Pinpoint the cell where the given text exists, returning its (X, Y) midpoint coordinate. 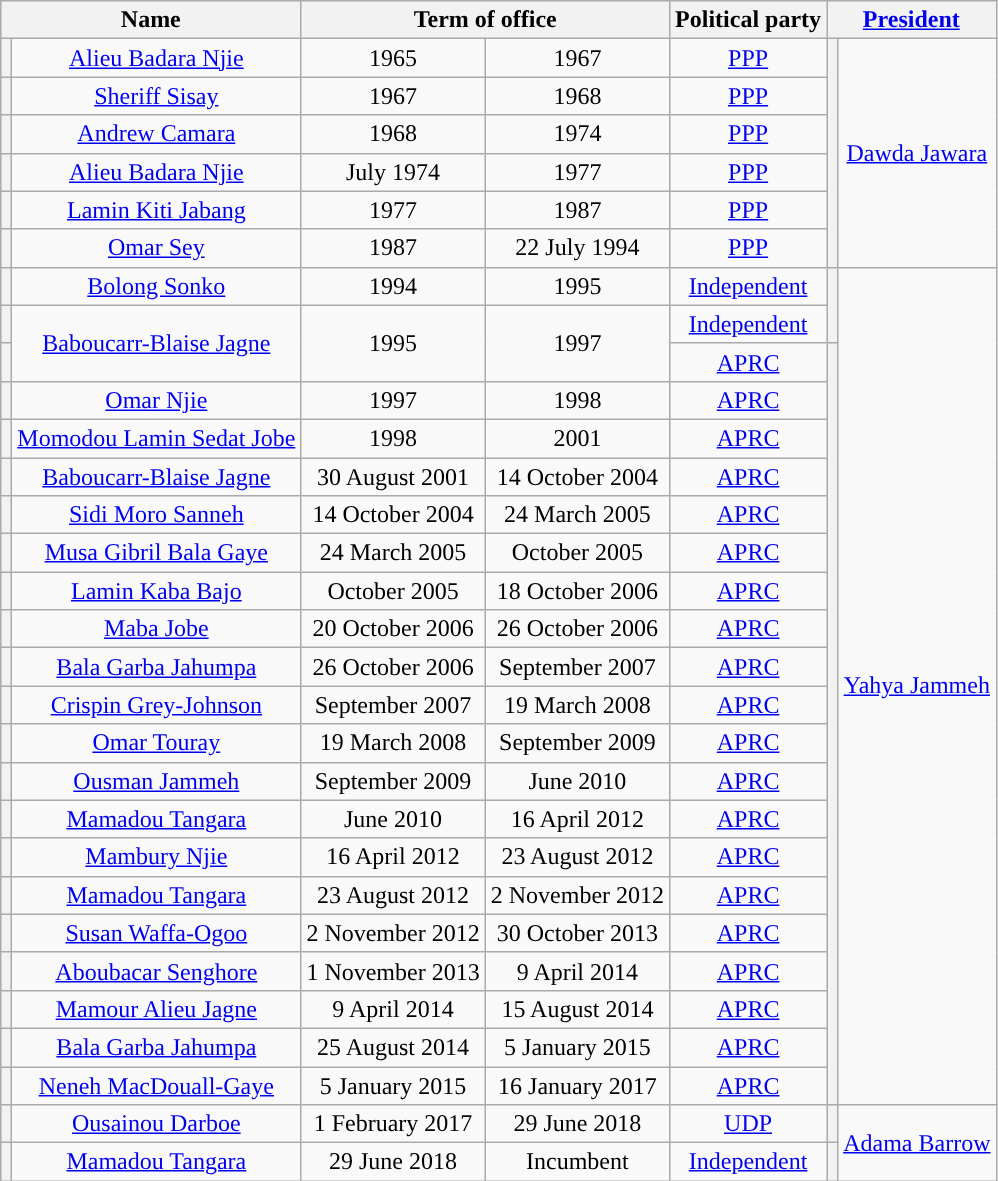
Sheriff Sisay (156, 96)
25 August 2014 (393, 1047)
President (912, 20)
Musa Gibril Bala Gaye (156, 553)
Maba Jobe (156, 629)
Momodou Lamin Sedat Jobe (156, 438)
18 October 2006 (577, 591)
1994 (393, 286)
Dawda Jawara (917, 153)
Ousman Jammeh (156, 781)
15 August 2014 (577, 1009)
Lamin Kiti Jabang (156, 210)
July 1974 (393, 172)
16 January 2017 (577, 1085)
1965 (393, 58)
Bolong Sonko (156, 286)
Neneh MacDouall-Gaye (156, 1085)
Term of office (486, 20)
Lamin Kaba Bajo (156, 591)
1 February 2017 (393, 1124)
Sidi Moro Sanneh (156, 515)
Andrew Camara (156, 134)
2001 (577, 438)
Susan Waffa-Ogoo (156, 933)
1974 (577, 134)
30 October 2013 (577, 933)
30 August 2001 (393, 477)
Name (151, 20)
Crispin Grey-Johnson (156, 705)
Ousainou Darboe (156, 1124)
Mamour Alieu Jagne (156, 1009)
Omar Njie (156, 400)
Omar Touray (156, 743)
Aboubacar Senghore (156, 971)
Omar Sey (156, 248)
20 October 2006 (393, 629)
1 November 2013 (393, 971)
Mambury Njie (156, 857)
Political party (748, 20)
Yahya Jammeh (917, 686)
Adama Barrow (917, 1143)
UDP (748, 1124)
22 July 1994 (577, 248)
Incumbent (577, 1162)
